From the cell containing the given text, extract its center point as [x, y] coordinate. 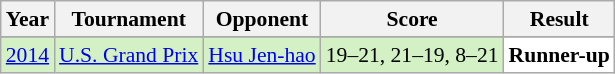
Opponent [262, 19]
Runner-up [560, 55]
U.S. Grand Prix [128, 55]
Score [412, 19]
Result [560, 19]
Year [28, 19]
Tournament [128, 19]
2014 [28, 55]
19–21, 21–19, 8–21 [412, 55]
Hsu Jen-hao [262, 55]
